From the cell containing the given text, extract its center point as (x, y) coordinate. 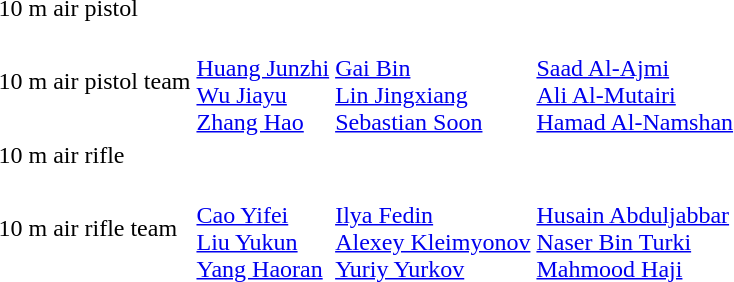
Huang JunzhiWu JiayuZhang Hao (263, 82)
Gai BinLin JingxiangSebastian Soon (433, 82)
